Output the (X, Y) coordinate of the center of the cell containing the given text.  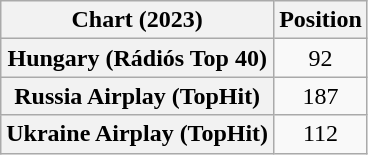
Russia Airplay (TopHit) (138, 96)
112 (321, 134)
Chart (2023) (138, 20)
92 (321, 58)
187 (321, 96)
Hungary (Rádiós Top 40) (138, 58)
Position (321, 20)
Ukraine Airplay (TopHit) (138, 134)
